Scan for the cell matching the given text and deliver its [x, y] coordinate at center. 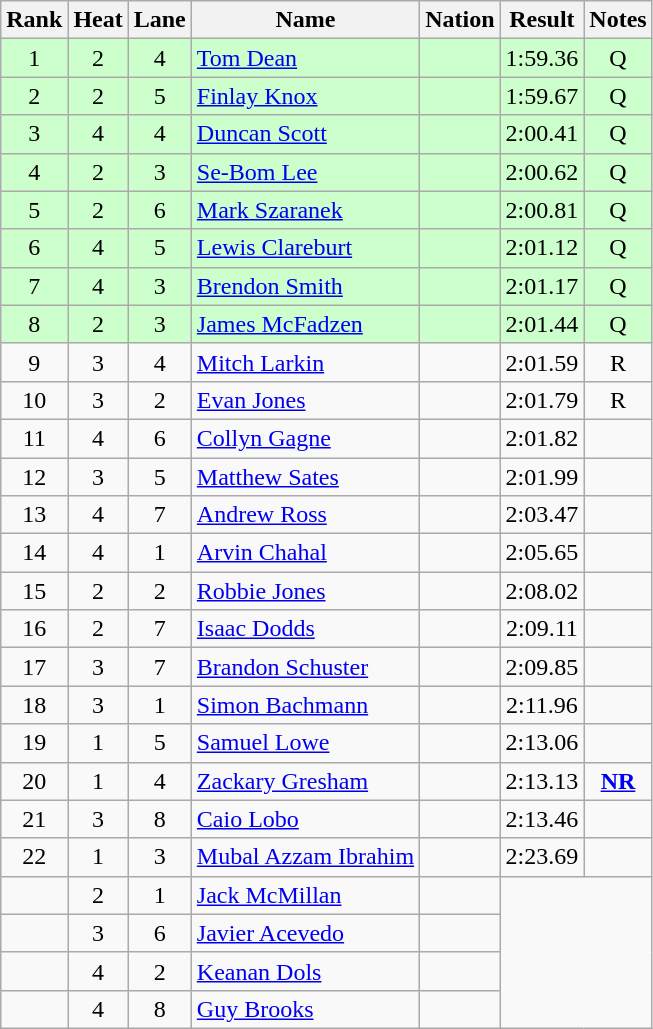
2:23.69 [542, 857]
2:09.11 [542, 629]
2:11.96 [542, 705]
Matthew Sates [305, 477]
19 [34, 743]
2:01.17 [542, 286]
2:01.99 [542, 477]
Simon Bachmann [305, 705]
Result [542, 20]
2:01.82 [542, 438]
2:01.44 [542, 324]
15 [34, 591]
21 [34, 819]
10 [34, 400]
NR [618, 781]
Brendon Smith [305, 286]
Lane [160, 20]
Mitch Larkin [305, 362]
Nation [460, 20]
2:08.02 [542, 591]
22 [34, 857]
2:13.06 [542, 743]
13 [34, 515]
Collyn Gagne [305, 438]
Duncan Scott [305, 134]
Finlay Knox [305, 96]
2:00.41 [542, 134]
Lewis Clareburt [305, 248]
Brandon Schuster [305, 667]
Heat [98, 20]
Se-Bom Lee [305, 172]
Samuel Lowe [305, 743]
Andrew Ross [305, 515]
Evan Jones [305, 400]
2:01.79 [542, 400]
Zackary Gresham [305, 781]
Caio Lobo [305, 819]
Arvin Chahal [305, 553]
18 [34, 705]
2:01.12 [542, 248]
11 [34, 438]
Notes [618, 20]
12 [34, 477]
20 [34, 781]
Rank [34, 20]
Robbie Jones [305, 591]
Isaac Dodds [305, 629]
2:13.13 [542, 781]
2:09.85 [542, 667]
2:13.46 [542, 819]
Mubal Azzam Ibrahim [305, 857]
14 [34, 553]
James McFadzen [305, 324]
Guy Brooks [305, 1009]
1:59.36 [542, 58]
Javier Acevedo [305, 933]
16 [34, 629]
2:05.65 [542, 553]
2:03.47 [542, 515]
2:01.59 [542, 362]
2:00.81 [542, 210]
9 [34, 362]
17 [34, 667]
Jack McMillan [305, 895]
2:00.62 [542, 172]
Keanan Dols [305, 971]
Mark Szaranek [305, 210]
1:59.67 [542, 96]
Name [305, 20]
Tom Dean [305, 58]
